From the cell containing the given text, extract its center point as (x, y) coordinate. 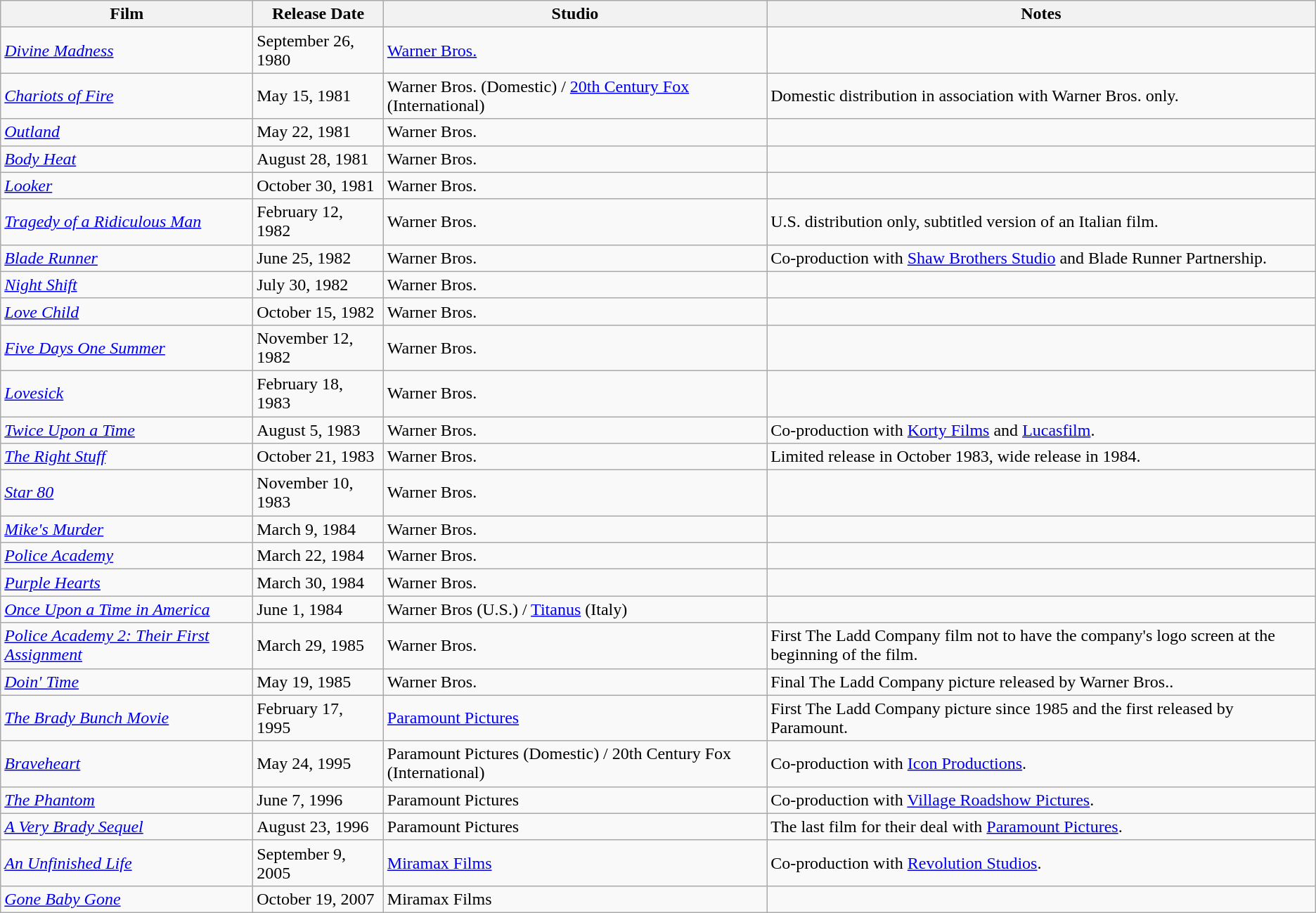
Notes (1042, 14)
October 21, 1983 (318, 457)
Mike's Murder (127, 529)
February 12, 1982 (318, 222)
September 26, 1980 (318, 51)
Film (127, 14)
Warner Bros. (Domestic) / 20th Century Fox (International) (575, 96)
Divine Madness (127, 51)
Police Academy 2: Their First Assignment (127, 645)
Star 80 (127, 493)
October 30, 1981 (318, 186)
U.S. distribution only, subtitled version of an Italian film. (1042, 222)
Body Heat (127, 159)
First The Ladd Company picture since 1985 and the first released by Paramount. (1042, 718)
Police Academy (127, 556)
May 19, 1985 (318, 682)
Co-production with Revolution Studios. (1042, 863)
February 17, 1995 (318, 718)
Blade Runner (127, 258)
Release Date (318, 14)
June 7, 1996 (318, 800)
The Brady Bunch Movie (127, 718)
Looker (127, 186)
August 23, 1996 (318, 827)
Co-production with Korty Films and Lucasfilm. (1042, 429)
October 15, 1982 (318, 311)
Doin' Time (127, 682)
The last film for their deal with Paramount Pictures. (1042, 827)
Warner Bros (U.S.) / Titanus (Italy) (575, 609)
Outland (127, 132)
March 30, 1984 (318, 583)
Lovesick (127, 394)
An Unfinished Life (127, 863)
Purple Hearts (127, 583)
March 9, 1984 (318, 529)
Twice Upon a Time (127, 429)
October 19, 2007 (318, 899)
February 18, 1983 (318, 394)
Studio (575, 14)
May 15, 1981 (318, 96)
Braveheart (127, 763)
November 12, 1982 (318, 347)
September 9, 2005 (318, 863)
Chariots of Fire (127, 96)
Love Child (127, 311)
First The Ladd Company film not to have the company's logo screen at the beginning of the film. (1042, 645)
Night Shift (127, 285)
August 28, 1981 (318, 159)
June 25, 1982 (318, 258)
Gone Baby Gone (127, 899)
Co-production with Icon Productions. (1042, 763)
Five Days One Summer (127, 347)
November 10, 1983 (318, 493)
July 30, 1982 (318, 285)
May 22, 1981 (318, 132)
Domestic distribution in association with Warner Bros. only. (1042, 96)
August 5, 1983 (318, 429)
Limited release in October 1983, wide release in 1984. (1042, 457)
Co-production with Village Roadshow Pictures. (1042, 800)
Tragedy of a Ridiculous Man (127, 222)
Co-production with Shaw Brothers Studio and Blade Runner Partnership. (1042, 258)
Final The Ladd Company picture released by Warner Bros.. (1042, 682)
June 1, 1984 (318, 609)
March 29, 1985 (318, 645)
A Very Brady Sequel (127, 827)
March 22, 1984 (318, 556)
Once Upon a Time in America (127, 609)
The Phantom (127, 800)
The Right Stuff (127, 457)
Paramount Pictures (Domestic) / 20th Century Fox (International) (575, 763)
May 24, 1995 (318, 763)
